Scan for the cell matching the given text and deliver its (X, Y) coordinate at center. 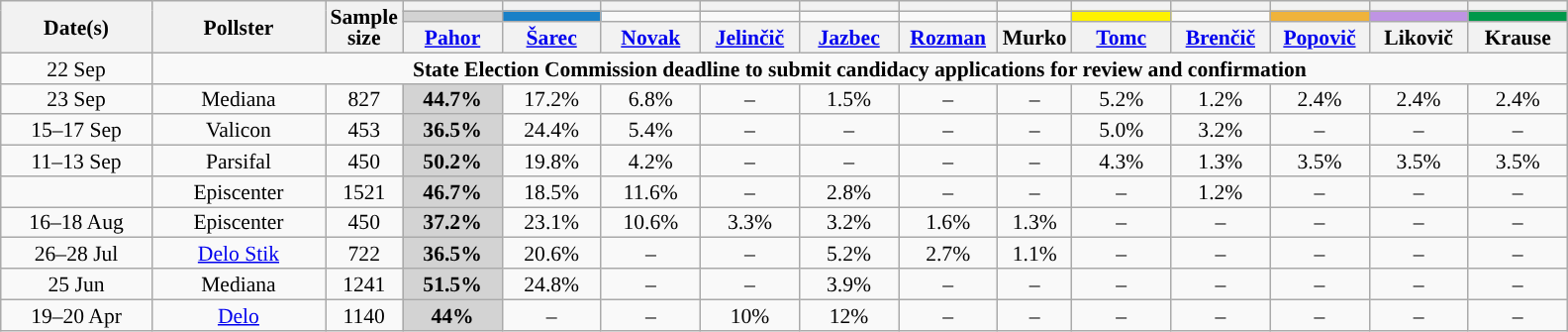
20.6% (551, 254)
Rozman (948, 38)
1521 (363, 192)
5.4% (650, 131)
23.1% (551, 222)
11.6% (650, 192)
4.2% (650, 161)
1140 (363, 315)
Murko (1035, 38)
Jazbec (848, 38)
Pollster (238, 27)
Likovič (1419, 38)
25 Jun (77, 283)
19–20 Apr (77, 315)
11–13 Sep (77, 161)
Šarec (551, 38)
23 Sep (77, 99)
4.3% (1122, 161)
51.5% (452, 283)
3.9% (848, 283)
24.4% (551, 131)
24.8% (551, 283)
17.2% (551, 99)
50.2% (452, 161)
44% (452, 315)
19.8% (551, 161)
1.1% (1035, 254)
Brenčič (1221, 38)
453 (363, 131)
37.2% (452, 222)
26–28 Jul (77, 254)
827 (363, 99)
722 (363, 254)
Novak (650, 38)
2.8% (848, 192)
1241 (363, 283)
1.5% (848, 99)
Samplesize (363, 27)
2.7% (948, 254)
Delo Stik (238, 254)
Date(s) (77, 27)
12% (848, 315)
44.7% (452, 99)
15–17 Sep (77, 131)
18.5% (551, 192)
1.6% (948, 222)
5.0% (1122, 131)
State Election Commission deadline to submit candidacy applications for review and confirmation (859, 67)
22 Sep (77, 67)
46.7% (452, 192)
Delo (238, 315)
Tomc (1122, 38)
6.8% (650, 99)
10% (749, 315)
Pahor (452, 38)
Jelinčič (749, 38)
10.6% (650, 222)
3.3% (749, 222)
16–18 Aug (77, 222)
Popovič (1320, 38)
Parsifal (238, 161)
Krause (1518, 38)
Valicon (238, 131)
